Determine the [x, y] coordinate at the center of the cell enclosing the given text.  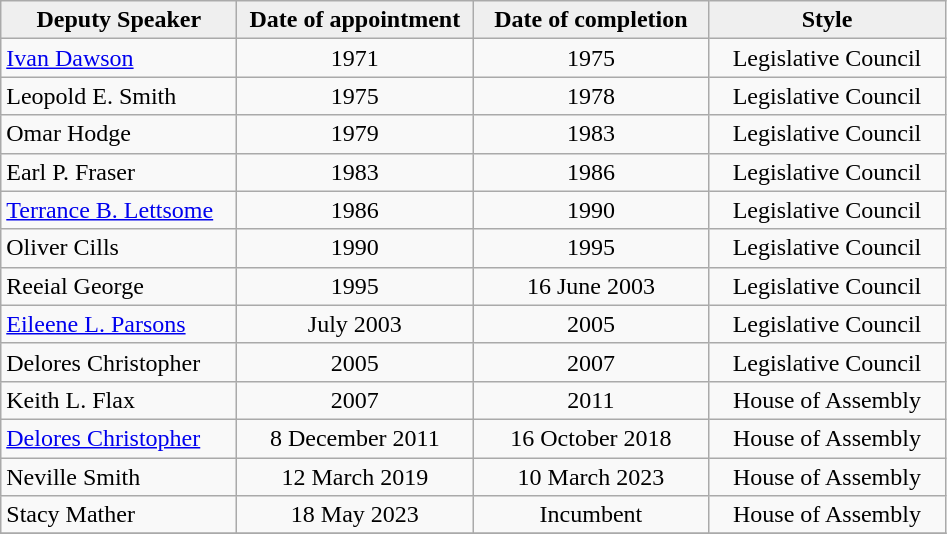
12 March 2019 [355, 477]
July 2003 [355, 324]
Omar Hodge [119, 134]
Incumbent [591, 515]
10 March 2023 [591, 477]
1971 [355, 58]
Deputy Speaker [119, 20]
Stacy Mather [119, 515]
Terrance B. Lettsome [119, 210]
Leopold E. Smith [119, 96]
Style [827, 20]
Date of completion [591, 20]
Keith L. Flax [119, 400]
16 October 2018 [591, 438]
Earl P. Fraser [119, 172]
Date of appointment [355, 20]
Oliver Cills [119, 248]
Reeial George [119, 286]
Ivan Dawson [119, 58]
16 June 2003 [591, 286]
Neville Smith [119, 477]
2011 [591, 400]
1978 [591, 96]
18 May 2023 [355, 515]
8 December 2011 [355, 438]
1979 [355, 134]
Eileene L. Parsons [119, 324]
